Detect which cell encompasses the target text, then output its (x, y) center coordinate. 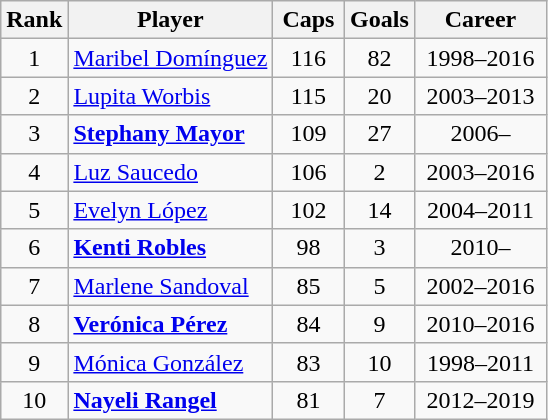
8 (34, 324)
Stephany Mayor (170, 134)
Lupita Worbis (170, 96)
1998–2011 (480, 362)
Nayeli Rangel (170, 400)
2004–2011 (480, 210)
98 (308, 248)
4 (34, 172)
81 (308, 400)
Career (480, 20)
2010–2016 (480, 324)
Verónica Pérez (170, 324)
Kenti Robles (170, 248)
Rank (34, 20)
Caps (308, 20)
106 (308, 172)
2002–2016 (480, 286)
6 (34, 248)
2003–2013 (480, 96)
1998–2016 (480, 58)
115 (308, 96)
1 (34, 58)
Player (170, 20)
Goals (380, 20)
27 (380, 134)
2012–2019 (480, 400)
116 (308, 58)
85 (308, 286)
20 (380, 96)
82 (380, 58)
84 (308, 324)
2003–2016 (480, 172)
83 (308, 362)
Evelyn López (170, 210)
Luz Saucedo (170, 172)
Marlene Sandoval (170, 286)
102 (308, 210)
2006– (480, 134)
Mónica González (170, 362)
2010– (480, 248)
14 (380, 210)
109 (308, 134)
Maribel Domínguez (170, 58)
